Return (x, y) of the center of cell containing provided text 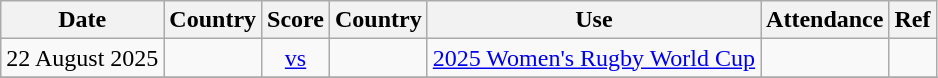
Attendance (825, 20)
vs (296, 58)
Use (594, 20)
Ref (912, 20)
Date (82, 20)
22 August 2025 (82, 58)
Score (296, 20)
2025 Women's Rugby World Cup (594, 58)
